Scan for the cell matching the given text and deliver its [x, y] coordinate at center. 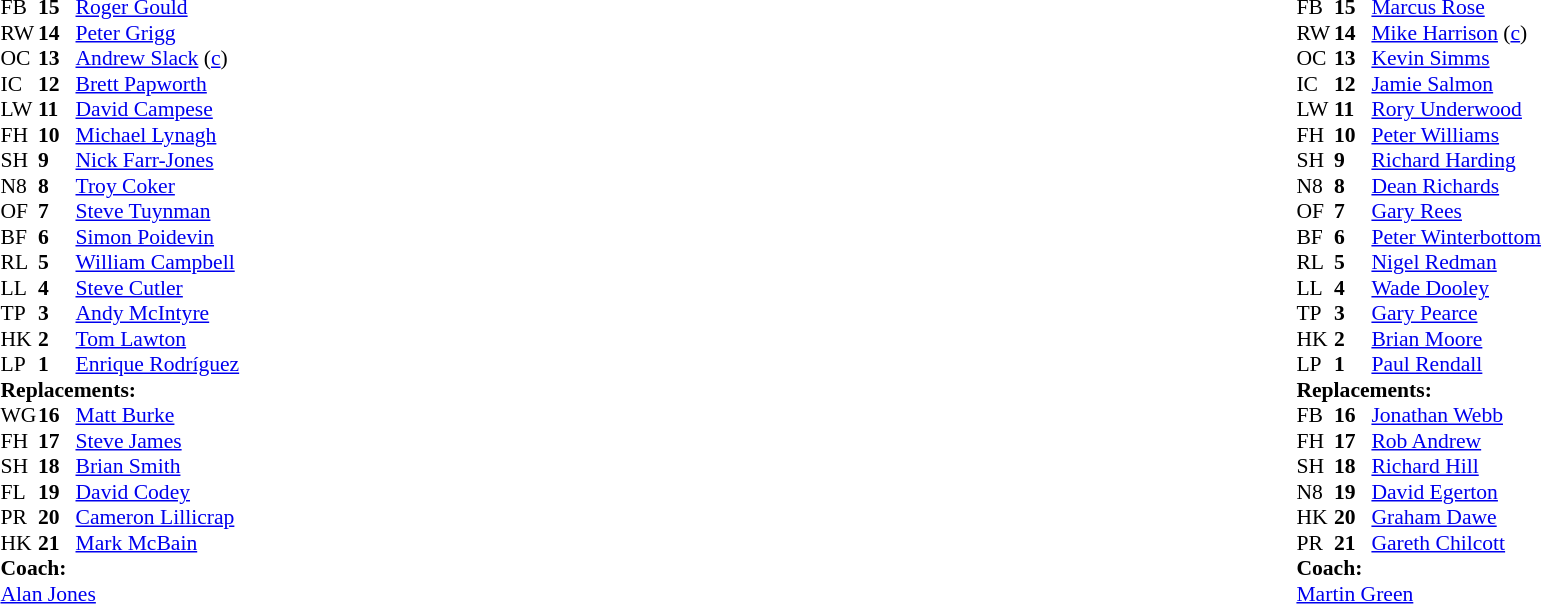
Nigel Redman [1456, 263]
Brian Moore [1456, 339]
Steve Cutler [158, 288]
Mark McBain [158, 543]
Paul Rendall [1456, 365]
Dean Richards [1456, 186]
Gary Pearce [1456, 313]
Andy McIntyre [158, 313]
Peter Grigg [158, 33]
Steve James [158, 441]
WG [19, 415]
Peter Williams [1456, 135]
Richard Hill [1456, 467]
Cameron Lillicrap [158, 517]
Brett Papworth [158, 84]
Troy Coker [158, 186]
Graham Dawe [1456, 517]
Simon Poidevin [158, 237]
Kevin Simms [1456, 59]
Nick Farr-Jones [158, 161]
Gareth Chilcott [1456, 543]
Michael Lynagh [158, 135]
David Egerton [1456, 492]
Andrew Slack (c) [158, 59]
Rory Underwood [1456, 109]
FL [19, 492]
Matt Burke [158, 415]
Richard Harding [1456, 161]
Tom Lawton [158, 339]
David Codey [158, 492]
Mike Harrison (c) [1456, 33]
David Campese [158, 109]
Jamie Salmon [1456, 84]
Jonathan Webb [1456, 415]
Peter Winterbottom [1456, 237]
Steve Tuynman [158, 211]
Enrique Rodríguez [158, 365]
Wade Dooley [1456, 288]
Rob Andrew [1456, 441]
Brian Smith [158, 467]
William Campbell [158, 263]
FB [1315, 415]
Gary Rees [1456, 211]
